Provide the [X, Y] coordinate of the cell's center where the given text is located.  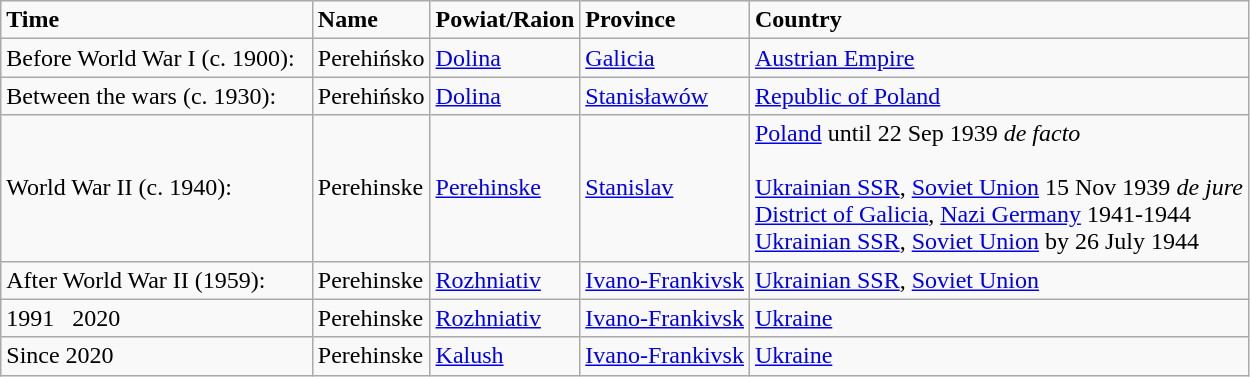
Stanisławów [665, 96]
Republic of Poland [998, 96]
After World War II (1959): [157, 280]
Powiat/Raion [505, 20]
Between the wars (c. 1930): [157, 96]
Stanislav [665, 188]
Country [998, 20]
Ukrainian SSR, Soviet Union [998, 280]
Galicia [665, 58]
1991 2020 [157, 318]
Name [371, 20]
Before World War I (c. 1900): [157, 58]
Austrian Empire [998, 58]
Since 2020 [157, 356]
World War II (c. 1940): [157, 188]
Province [665, 20]
Time [157, 20]
Kalush [505, 356]
